Pinpoint the cell where the given text exists, returning its (X, Y) midpoint coordinate. 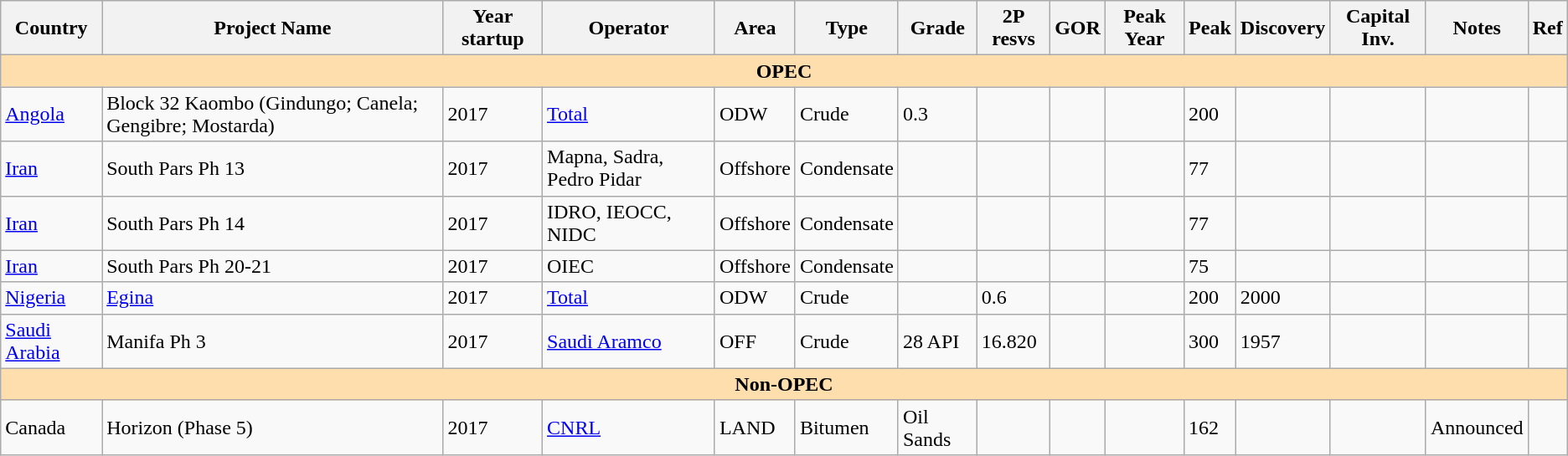
162 (1210, 427)
Peak Year (1144, 28)
Mapna, Sadra, Pedro Pidar (629, 169)
Grade (937, 28)
Type (846, 28)
Operator (629, 28)
Project Name (273, 28)
Oil Sands (937, 427)
2000 (1282, 298)
Block 32 Kaombo (Gindungo; Canela; Gengibre; Mostarda) (273, 114)
South Pars Ph 14 (273, 223)
Nigeria (52, 298)
Capital Inv. (1379, 28)
Canada (52, 427)
OFF (755, 341)
28 API (937, 341)
75 (1210, 266)
Egina (273, 298)
1957 (1282, 341)
Peak (1210, 28)
0.3 (937, 114)
Ref (1548, 28)
Notes (1477, 28)
2P resvs (1014, 28)
Area (755, 28)
OPEC (784, 71)
Saudi Aramco (629, 341)
South Pars Ph 13 (273, 169)
GOR (1078, 28)
Announced (1477, 427)
CNRL (629, 427)
Manifa Ph 3 (273, 341)
Year startup (493, 28)
IDRO, IEOCC, NIDC (629, 223)
LAND (755, 427)
16.820 (1014, 341)
South Pars Ph 20-21 (273, 266)
Discovery (1282, 28)
Angola (52, 114)
Horizon (Phase 5) (273, 427)
Saudi Arabia (52, 341)
Bitumen (846, 427)
300 (1210, 341)
Non-OPEC (784, 384)
0.6 (1014, 298)
OIEC (629, 266)
Country (52, 28)
